For the text-containing cell, return its midpoint in (X, Y) coordinate format. 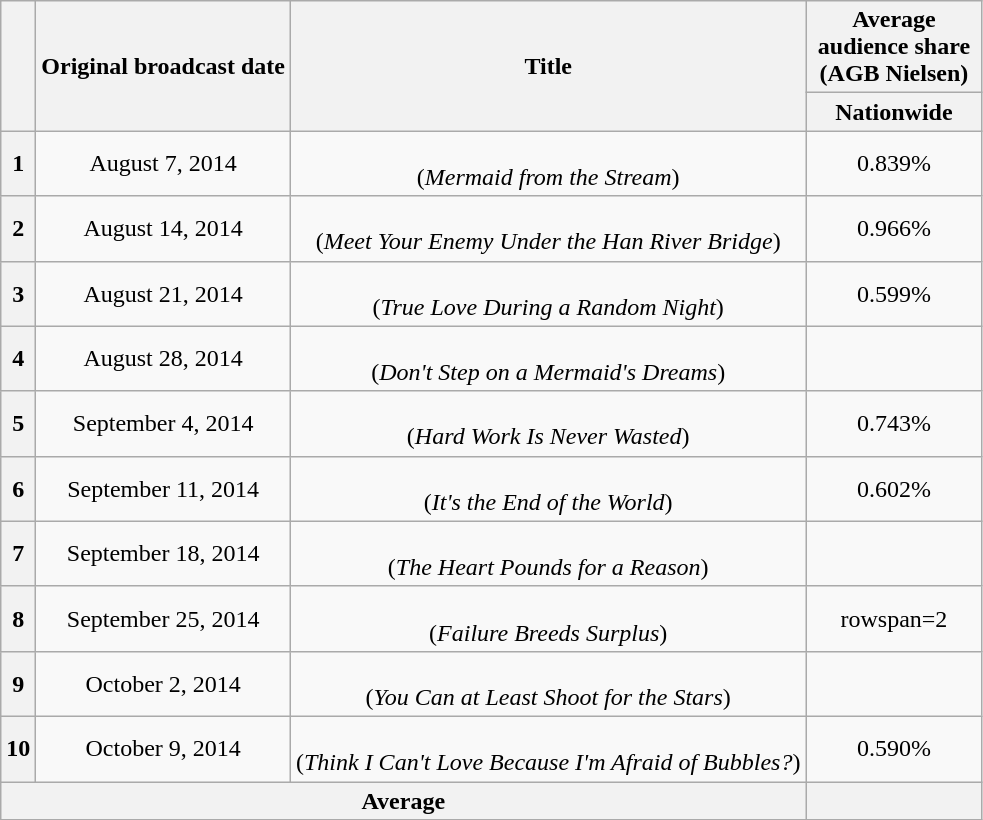
3 (18, 294)
9 (18, 684)
September 25, 2014 (164, 618)
(Meet Your Enemy Under the Han River Bridge) (548, 228)
1 (18, 164)
Title (548, 66)
(It's the End of the World) (548, 488)
August 14, 2014 (164, 228)
5 (18, 424)
August 28, 2014 (164, 358)
(Failure Breeds Surplus) (548, 618)
Average audience share(AGB Nielsen) (894, 47)
September 18, 2014 (164, 554)
0.743% (894, 424)
August 7, 2014 (164, 164)
September 4, 2014 (164, 424)
Average (404, 801)
September 11, 2014 (164, 488)
0.599% (894, 294)
7 (18, 554)
Nationwide (894, 112)
October 2, 2014 (164, 684)
(You Can at Least Shoot for the Stars) (548, 684)
0.966% (894, 228)
August 21, 2014 (164, 294)
(The Heart Pounds for a Reason) (548, 554)
(True Love During a Random Night) (548, 294)
(Hard Work Is Never Wasted) (548, 424)
8 (18, 618)
4 (18, 358)
(Mermaid from the Stream) (548, 164)
(Don't Step on a Mermaid's Dreams) (548, 358)
0.590% (894, 748)
2 (18, 228)
Original broadcast date (164, 66)
0.602% (894, 488)
10 (18, 748)
rowspan=2 (894, 618)
6 (18, 488)
(Think I Can't Love Because I'm Afraid of Bubbles?) (548, 748)
October 9, 2014 (164, 748)
0.839% (894, 164)
